Find where the given text appears and provide that cell's center as (X, Y) coordinate. 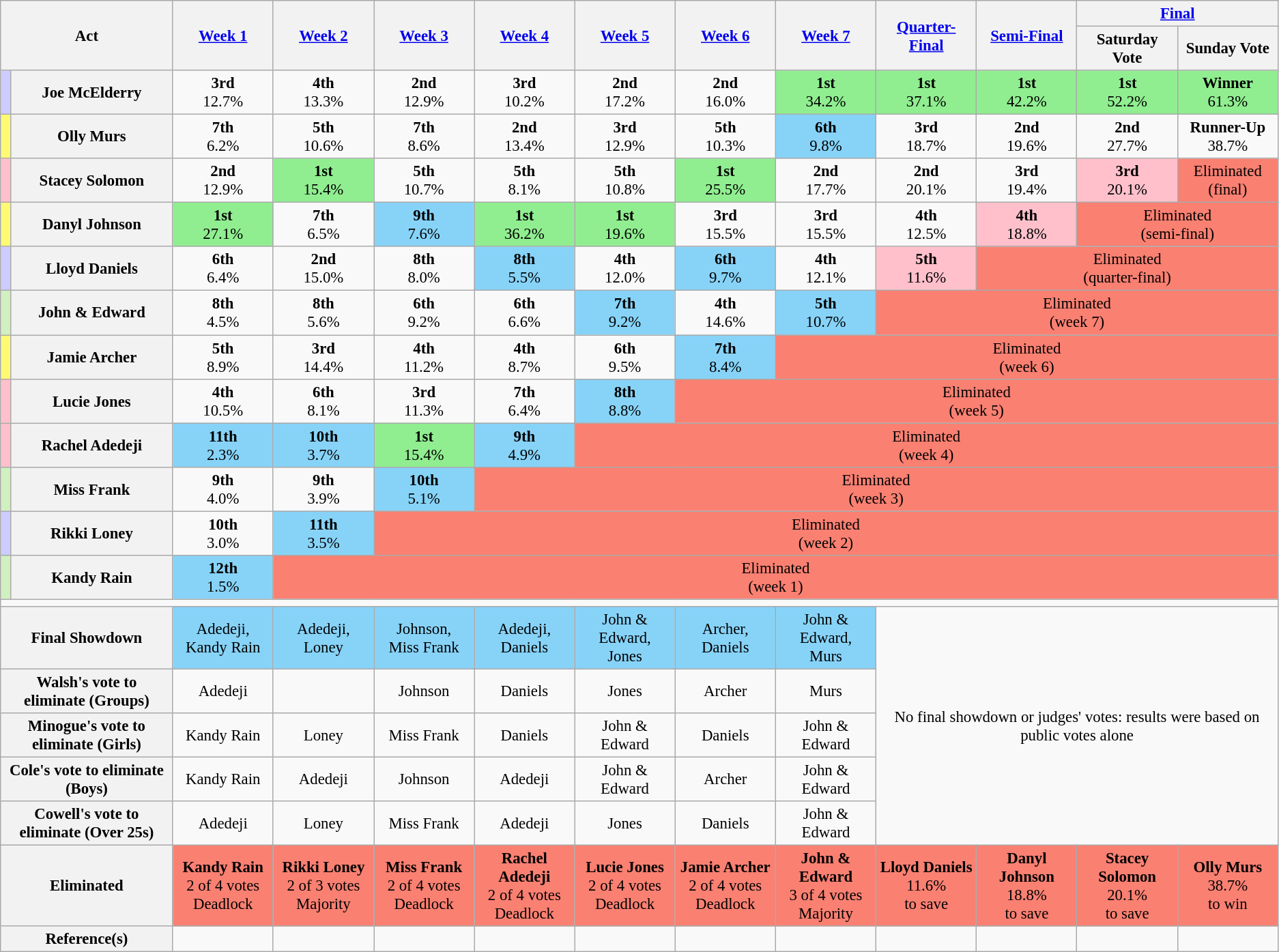
Cowell's vote to eliminate (Over 25s) (87, 823)
7th9.2% (625, 313)
9th 4.0% (222, 489)
7th6.2% (222, 136)
Murs (826, 691)
3rd12.9% (625, 136)
4th18.8% (1026, 225)
John & Edward,Jones (625, 638)
Kandy Rain2 of 4 votesDeadlock (222, 886)
Joe McElderry (91, 93)
3rd18.7% (927, 136)
2nd17.2% (625, 93)
7th6.4% (524, 401)
5th11.6% (927, 269)
6th9.8% (826, 136)
4th13.3% (324, 93)
Sunday Vote (1227, 49)
Week 5 (625, 35)
10th 3.0% (222, 534)
10th 5.1% (425, 489)
Eliminated(quarter-final) (1127, 269)
9th 4.9% (524, 445)
Stacey Solomon20.1%to save (1127, 886)
Adedeji,Kandy Rain (222, 638)
1st36.2% (524, 225)
Eliminated (87, 886)
8th8.0% (425, 269)
5th10.8% (625, 180)
2nd16.0% (725, 93)
3rd19.4% (1026, 180)
Eliminated(week 5) (976, 401)
9th7.6% (425, 225)
Week 3 (425, 35)
11th 2.3% (222, 445)
1st 15.4% (425, 445)
Eliminated(week 4) (927, 445)
1st52.2% (1127, 93)
Week 6 (725, 35)
2nd15.0% (324, 269)
Winner61.3% (1227, 93)
Runner-Up38.7% (1227, 136)
Jamie Archer (91, 358)
Danyl Johnson18.8%to save (1026, 886)
1st19.6% (625, 225)
Eliminated(final) (1227, 180)
3rd10.2% (524, 93)
Week 7 (826, 35)
2nd13.4% (524, 136)
Eliminated(week 7) (1077, 313)
Minogue's vote to eliminate (Girls) (87, 736)
5th10.6% (324, 136)
7th8.4% (725, 358)
Rachel Adedeji2 of 4 votesDeadlock (524, 886)
6th9.5% (625, 358)
6th9.2% (425, 313)
3rd11.3% (425, 401)
Eliminated(week 6) (1026, 358)
12th 1.5% (222, 577)
Final Showdown (87, 638)
Week 1 (222, 35)
Week 2 (324, 35)
Rikki Loney (91, 534)
2nd20.1% (927, 180)
Reference(s) (87, 939)
1st37.1% (927, 93)
3rd14.4% (324, 358)
6th8.1% (324, 401)
2nd19.6% (1026, 136)
7th6.5% (324, 225)
3rd12.7% (222, 93)
9th 3.9% (324, 489)
5th10.3% (725, 136)
Lucie Jones (91, 401)
John & Edward,Murs (826, 638)
8th5.5% (524, 269)
4th11.2% (425, 358)
1st25.5% (725, 180)
Lloyd Daniels11.6%to save (927, 886)
3rd 20.1% (1127, 180)
Final (1177, 14)
Johnson,Miss Frank (425, 638)
4th12.5% (927, 225)
Olly Murs38.7%to win (1227, 886)
8th4.5% (222, 313)
6th6.4% (222, 269)
Saturday Vote (1127, 49)
Lloyd Daniels (91, 269)
Act (87, 35)
Cole's vote to eliminate (Boys) (87, 779)
4th8.7% (524, 358)
1st42.2% (1026, 93)
6th6.6% (524, 313)
1st34.2% (826, 93)
8th5.6% (324, 313)
Walsh's vote to eliminate (Groups) (87, 691)
Eliminated(week 3) (876, 489)
Rachel Adedeji (91, 445)
Stacey Solomon (91, 180)
4th12.1% (826, 269)
8th8.8% (625, 401)
Eliminated(week 1) (775, 577)
4th14.6% (725, 313)
Quarter-Final (927, 35)
No final showdown or judges' votes: results were based on public votes alone (1077, 726)
2nd27.7% (1127, 136)
Eliminated(week 2) (826, 534)
Olly Murs (91, 136)
Jamie Archer2 of 4 votesDeadlock (725, 886)
1st27.1% (222, 225)
Archer,Daniels (725, 638)
7th8.6% (425, 136)
2nd17.7% (826, 180)
11th 3.5% (324, 534)
10th 3.7% (324, 445)
Danyl Johnson (91, 225)
Eliminated(semi-final) (1177, 225)
John & Edward3 of 4 votesMajority (826, 886)
Lucie Jones2 of 4 votesDeadlock (625, 886)
Semi-Final (1026, 35)
Rikki Loney2 of 3 votesMajority (324, 886)
4th10.5% (222, 401)
5th8.9% (222, 358)
6th9.7% (725, 269)
Adedeji,Daniels (524, 638)
1st15.4% (324, 180)
Week 4 (524, 35)
Miss Frank2 of 4 votesDeadlock (425, 886)
Adedeji,Loney (324, 638)
4th12.0% (625, 269)
5th8.1% (524, 180)
